Detect which cell encompasses the target text, then output its (x, y) center coordinate. 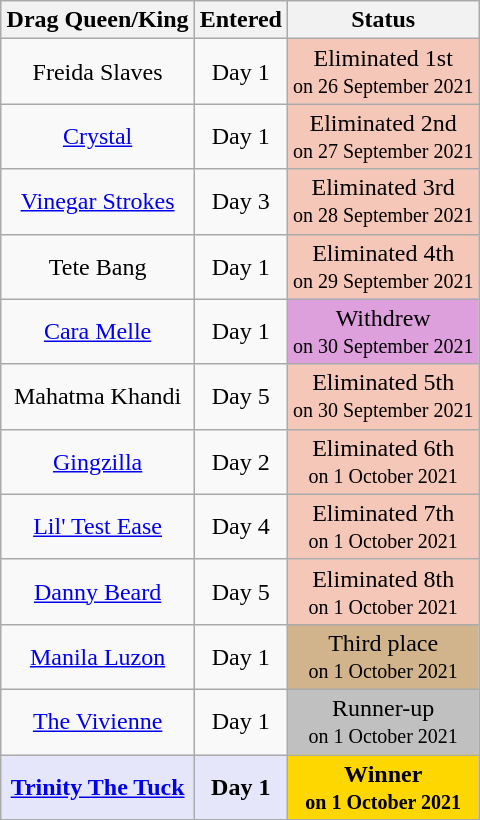
Eliminated 5thon 30 September 2021 (383, 396)
Crystal (98, 136)
Third placeon 1 October 2021 (383, 656)
Mahatma Khandi (98, 396)
Eliminated 1ston 26 September 2021 (383, 72)
Lil' Test Ease (98, 526)
Tete Bang (98, 266)
Withdrewon 30 September 2021 (383, 332)
Eliminated 4thon 29 September 2021 (383, 266)
Gingzilla (98, 462)
Status (383, 20)
Winneron 1 October 2021 (383, 786)
Day 4 (240, 526)
Eliminated 6thon 1 October 2021 (383, 462)
Cara Melle (98, 332)
Danny Beard (98, 592)
Drag Queen/King (98, 20)
Freida Slaves (98, 72)
Eliminated 3rdon 28 September 2021 (383, 202)
The Vivienne (98, 722)
Entered (240, 20)
Trinity The Tuck (98, 786)
Day 3 (240, 202)
Eliminated 2ndon 27 September 2021 (383, 136)
Vinegar Strokes (98, 202)
Day 2 (240, 462)
Runner-upon 1 October 2021 (383, 722)
Manila Luzon (98, 656)
Eliminated 8thon 1 October 2021 (383, 592)
Eliminated 7thon 1 October 2021 (383, 526)
